Scan for the cell matching the given text and deliver its [X, Y] coordinate at center. 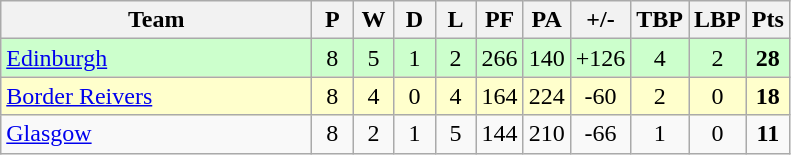
Pts [768, 20]
210 [546, 134]
P [332, 20]
Glasgow [156, 134]
LBP [718, 20]
-66 [600, 134]
224 [546, 96]
164 [500, 96]
18 [768, 96]
140 [546, 58]
+/- [600, 20]
+126 [600, 58]
D [414, 20]
11 [768, 134]
TBP [660, 20]
266 [500, 58]
Team [156, 20]
L [456, 20]
Edinburgh [156, 58]
PF [500, 20]
Border Reivers [156, 96]
-60 [600, 96]
144 [500, 134]
28 [768, 58]
W [374, 20]
PA [546, 20]
